Search for the cell housing the specified text and yield its (x, y) center coordinate. 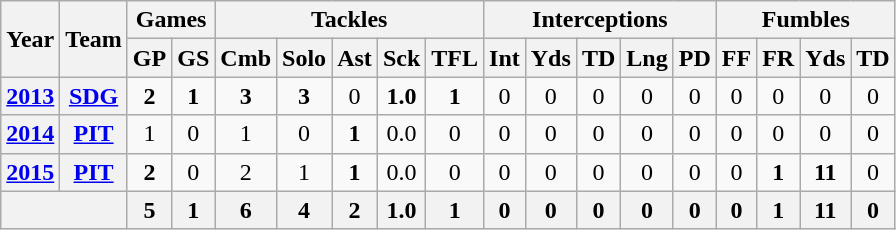
Lng (647, 58)
5 (149, 210)
Fumbles (806, 20)
PD (694, 58)
Interceptions (600, 20)
GP (149, 58)
2015 (30, 172)
Int (505, 58)
FR (778, 58)
Tackles (350, 20)
Cmb (246, 58)
2014 (30, 134)
GS (194, 58)
SDG (94, 96)
6 (246, 210)
2013 (30, 96)
Sck (401, 58)
Ast (355, 58)
Solo (304, 58)
TFL (455, 58)
Games (170, 20)
Team (94, 39)
Year (30, 39)
4 (304, 210)
FF (736, 58)
